Detect which cell encompasses the target text, then output its [x, y] center coordinate. 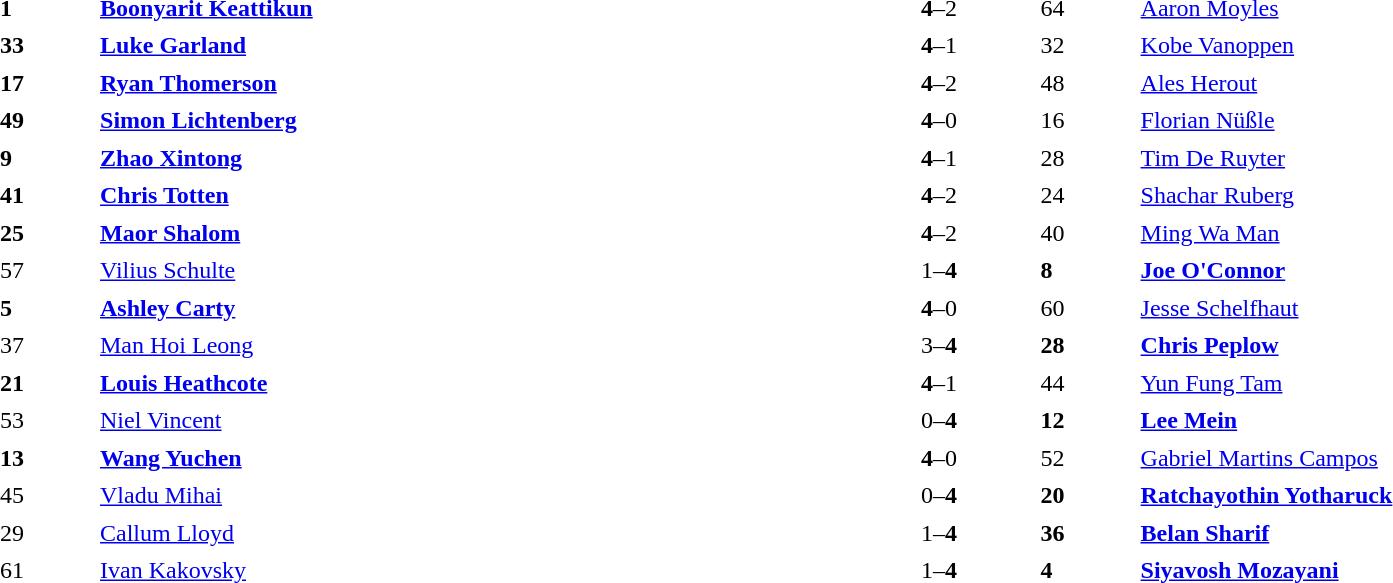
Vilius Schulte [469, 271]
60 [1086, 308]
Vladu Mihai [469, 495]
16 [1086, 121]
48 [1086, 83]
20 [1086, 495]
Luke Garland [469, 45]
40 [1086, 233]
Man Hoi Leong [469, 345]
12 [1086, 421]
24 [1086, 195]
8 [1086, 271]
36 [1086, 533]
Callum Lloyd [469, 533]
Ryan Thomerson [469, 83]
52 [1086, 458]
Ashley Carty [469, 308]
Wang Yuchen [469, 458]
3–4 [938, 345]
Simon Lichtenberg [469, 121]
44 [1086, 383]
Louis Heathcote [469, 383]
Maor Shalom [469, 233]
Niel Vincent [469, 421]
Zhao Xintong [469, 158]
Chris Totten [469, 195]
32 [1086, 45]
